Search for the cell housing the specified text and yield its [X, Y] center coordinate. 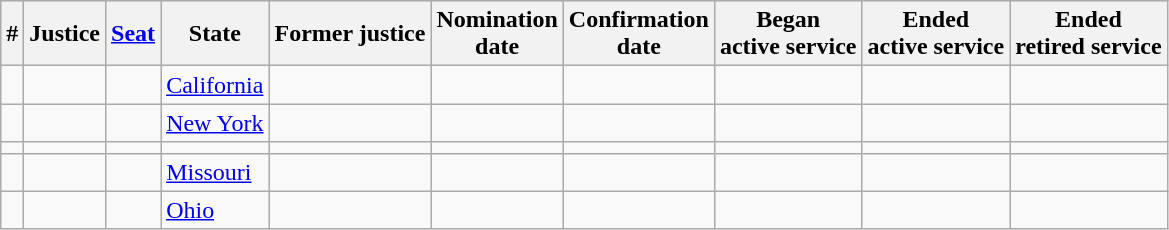
# [12, 34]
Nominationdate [497, 34]
Justice [65, 34]
Former justice [350, 34]
Ohio [215, 210]
Beganactive service [788, 34]
New York [215, 123]
Endedactive service [936, 34]
State [215, 34]
Missouri [215, 172]
California [215, 85]
Endedretired service [1088, 34]
Seat [134, 34]
Confirmationdate [638, 34]
